Identify which cell holds the provided text, then report its [X, Y] central coordinate. 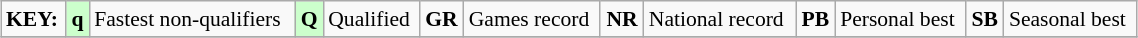
SB [985, 19]
Seasonal best [1070, 19]
KEY: [34, 19]
Qualified [371, 19]
Personal best [900, 19]
National record [720, 19]
PB [816, 19]
q [78, 19]
Q [309, 19]
Fastest non-qualifiers [192, 19]
GR [442, 19]
Games record [532, 19]
NR [622, 19]
